Determine the (X, Y) coordinate at the center of the cell enclosing the given text.  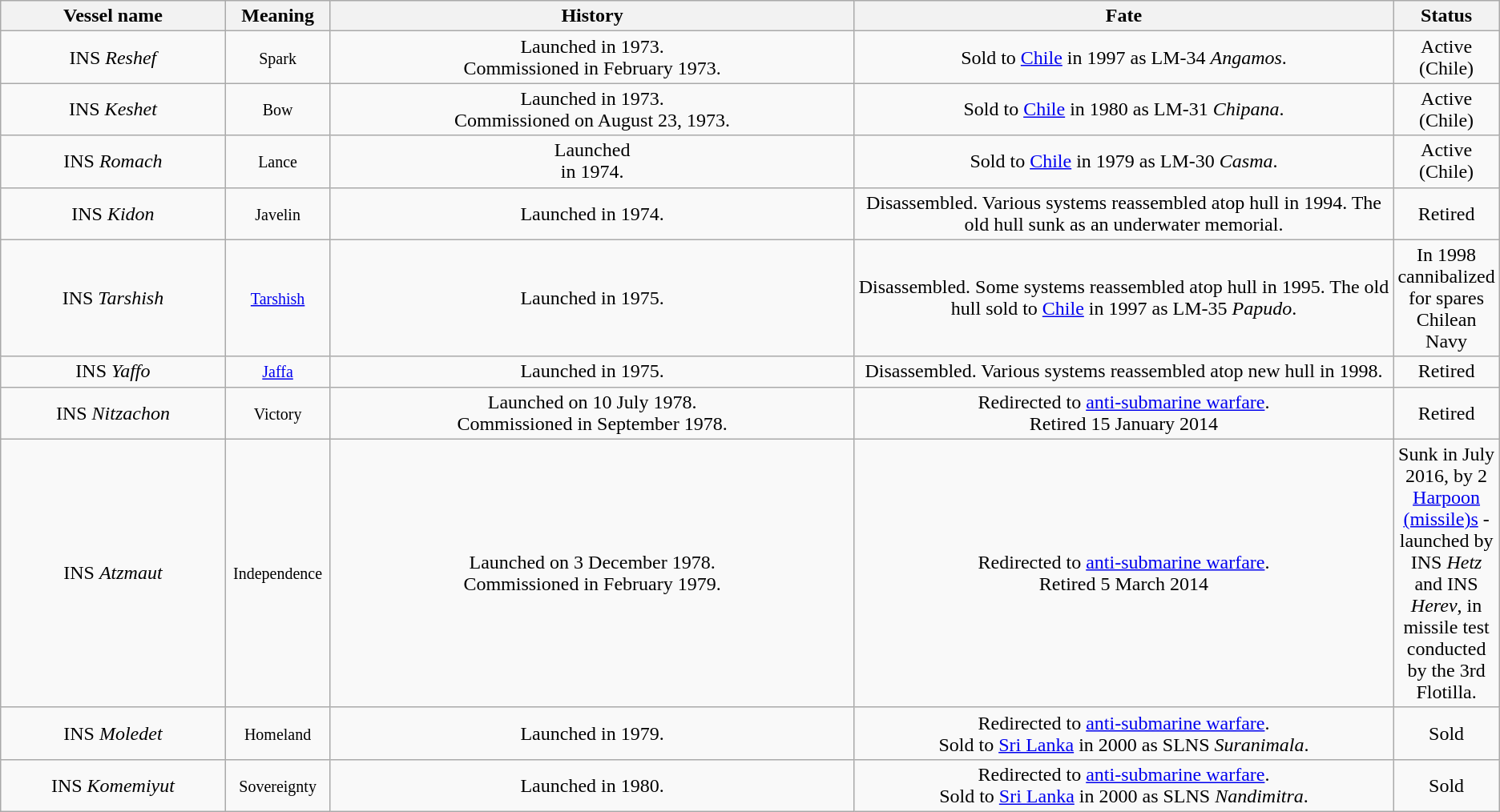
Jaffa (277, 372)
INS Atzmaut (113, 573)
INS Romach (113, 162)
Sold to Chile in 1979 as LM-30 Casma. (1123, 162)
Sunk in July 2016, by 2 Harpoon (missile)s - launched by INS Hetz and INS Herev, in missile test conducted by the 3rd Flotilla. (1446, 573)
INS Yaffo (113, 372)
Launched in 1979. (592, 734)
Homeland (277, 734)
Launched in 1973.Commissioned on August 23, 1973. (592, 109)
Launched on 3 December 1978.Commissioned in February 1979. (592, 573)
Redirected to anti-submarine warfare.Sold to Sri Lanka in 2000 as SLNS Suranimala. (1123, 734)
INS Moledet (113, 734)
Disassembled. Some systems reassembled atop hull in 1995. The old hull sold to Chile in 1997 as LM-35 Papudo. (1123, 298)
INS Nitzachon (113, 413)
Launched in 1974. (592, 213)
Redirected to anti-submarine warfare.Retired 5 March 2014 (1123, 573)
Lance (277, 162)
Status (1446, 16)
Meaning (277, 16)
Sold to Chile in 1997 as LM-34 Angamos. (1123, 58)
INS Reshef (113, 58)
INS Kidon (113, 213)
Victory (277, 413)
Disassembled. Various systems reassembled atop new hull in 1998. (1123, 372)
Independence (277, 573)
Javelin (277, 213)
INS Tarshish (113, 298)
Spark (277, 58)
Fate (1123, 16)
Launched in 1973.Commissioned in February 1973. (592, 58)
Redirected to anti-submarine warfare.Sold to Sri Lanka in 2000 as SLNS Nandimitra. (1123, 785)
In 1998 cannibalized for spares Chilean Navy (1446, 298)
Disassembled. Various systems reassembled atop hull in 1994. The old hull sunk as an underwater memorial. (1123, 213)
Launched on 10 July 1978.Commissioned in September 1978. (592, 413)
INS Komemiyut (113, 785)
Sold to Chile in 1980 as LM-31 Chipana. (1123, 109)
Vessel name (113, 16)
Launched in 1980. (592, 785)
Redirected to anti-submarine warfare.Retired 15 January 2014 (1123, 413)
INS Keshet (113, 109)
Sovereignty (277, 785)
Bow (277, 109)
Launchedin 1974. (592, 162)
Tarshish (277, 298)
History (592, 16)
